Provide the (x, y) coordinate of the cell's center where the given text is located.  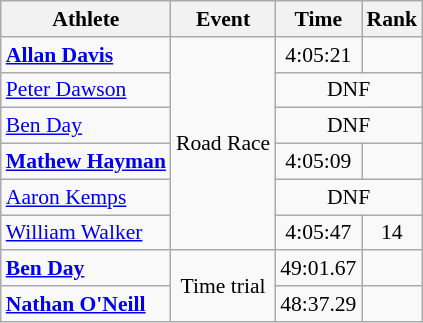
Allan Davis (86, 55)
Time (318, 19)
49:01.67 (318, 269)
Road Race (223, 144)
14 (392, 233)
Time trial (223, 286)
William Walker (86, 233)
Mathew Hayman (86, 162)
Nathan O'Neill (86, 304)
4:05:21 (318, 55)
4:05:47 (318, 233)
4:05:09 (318, 162)
Athlete (86, 19)
Aaron Kemps (86, 197)
48:37.29 (318, 304)
Event (223, 19)
Rank (392, 19)
Peter Dawson (86, 90)
